Determine the (X, Y) coordinate at the center of the cell enclosing the given text.  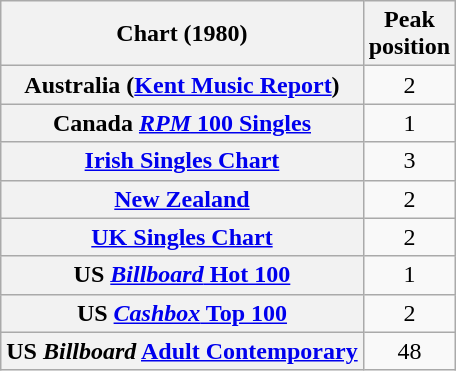
New Zealand (182, 199)
US Cashbox Top 100 (182, 313)
UK Singles Chart (182, 237)
3 (409, 161)
48 (409, 351)
Peakposition (409, 34)
US Billboard Hot 100 (182, 275)
Canada RPM 100 Singles (182, 123)
Australia (Kent Music Report) (182, 85)
Irish Singles Chart (182, 161)
Chart (1980) (182, 34)
US Billboard Adult Contemporary (182, 351)
